Output the [X, Y] coordinate of the center of the cell containing the given text.  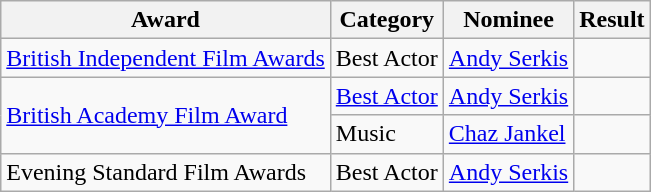
Award [166, 20]
Evening Standard Film Awards [166, 172]
Result [612, 20]
British Independent Film Awards [166, 58]
British Academy Film Award [166, 115]
Category [386, 20]
Nominee [508, 20]
Chaz Jankel [508, 134]
Music [386, 134]
